Output the [X, Y] coordinate of the center of the cell containing the given text.  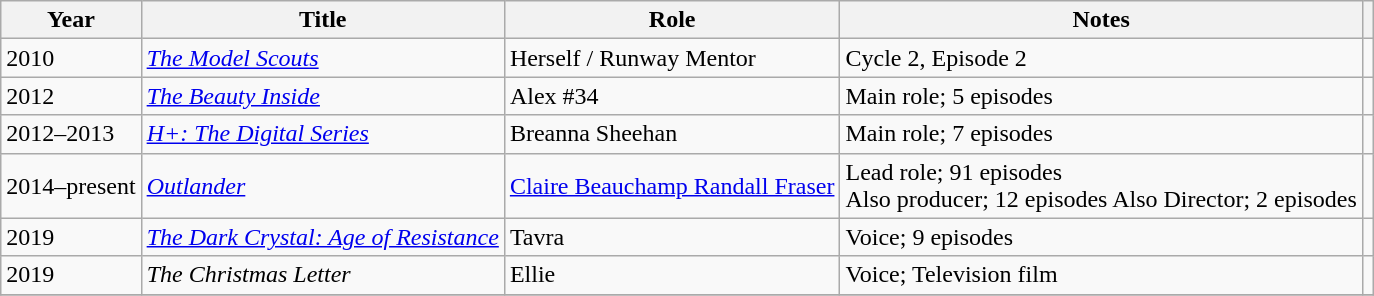
Cycle 2, Episode 2 [1101, 58]
Tavra [672, 237]
The Dark Crystal: Age of Resistance [322, 237]
The Christmas Letter [322, 275]
The Model Scouts [322, 58]
Title [322, 20]
Ellie [672, 275]
Lead role; 91 episodes Also producer; 12 episodes Also Director; 2 episodes [1101, 186]
Alex #34 [672, 96]
Main role; 5 episodes [1101, 96]
Year [71, 20]
2012–2013 [71, 134]
Main role; 7 episodes [1101, 134]
Role [672, 20]
Breanna Sheehan [672, 134]
Claire Beauchamp Randall Fraser [672, 186]
Outlander [322, 186]
2010 [71, 58]
Voice; Television film [1101, 275]
Notes [1101, 20]
Voice; 9 episodes [1101, 237]
The Beauty Inside [322, 96]
Herself / Runway Mentor [672, 58]
H+: The Digital Series [322, 134]
2012 [71, 96]
2014–present [71, 186]
